Determine the [X, Y] coordinate at the center of the cell enclosing the given text.  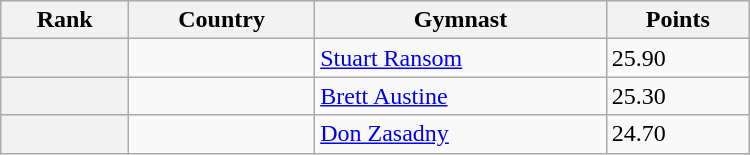
Brett Austine [461, 96]
25.90 [678, 58]
Country [222, 20]
Stuart Ransom [461, 58]
Rank [65, 20]
Don Zasadny [461, 134]
Gymnast [461, 20]
Points [678, 20]
24.70 [678, 134]
25.30 [678, 96]
